Return the [X, Y] coordinate for the center point of the cell that contains the specified text.  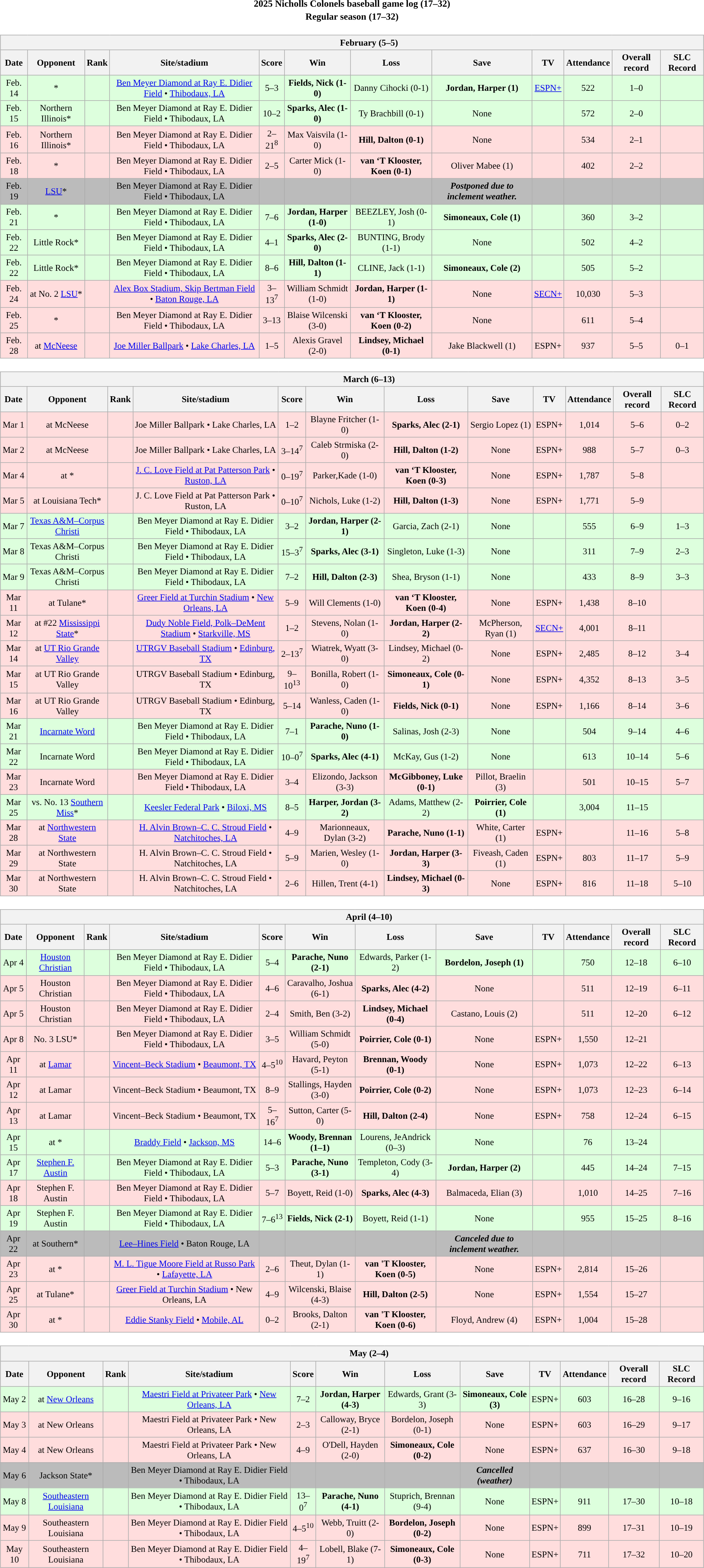
0–197 [292, 476]
van ‘T Klooster, Koen (0-4) [426, 602]
Brennan, Woody (0-1) [396, 1064]
2–137 [292, 653]
1,010 [588, 1193]
BUNTING, Brody (1-1) [391, 242]
Caravalho, Joshua (6-1) [320, 988]
Blaise Wilcenski (3-0) [317, 320]
Simoneaux, Cole (3) [495, 1399]
15–37 [292, 552]
Mar 28 [13, 833]
Woody, Brennan (1–1) [320, 1142]
Dudy Noble Field, Polk–DeMent Stadium • Starkville, MS [205, 628]
1,550 [588, 1039]
505 [588, 267]
9–17 [682, 1425]
Mar 21 [13, 731]
Mar 30 [13, 884]
BEEZLEY, Josh (0-1) [391, 217]
Jordan, Harper (2) [484, 1167]
Caleb Strmiska (2-0) [345, 450]
15–27 [636, 1295]
Fields, Nick (0-1) [426, 706]
Simoneaux, Cole (1) [482, 217]
816 [589, 884]
0–107 [292, 501]
Balmaceda, Elian (3) [484, 1193]
10–20 [682, 1554]
Sparks, Alec (3-1) [345, 552]
Edwards, Parker (1-2) [396, 962]
April (4–10) [352, 917]
Max Vaisvila (1-0) [317, 140]
Mar 7 [13, 526]
van ‘T Klooster, Koen (0-2) [391, 320]
Cancelled (weather) [495, 1475]
Havard, Peyton (5-1) [320, 1064]
1,004 [588, 1320]
Feb. 28 [14, 346]
Hill, Dalton (0-1) [391, 140]
Feb. 21 [14, 217]
12–18 [636, 962]
Parache, Nuno (1-1) [426, 833]
6–11 [682, 988]
13–24 [636, 1142]
May 8 [15, 1502]
May 3 [15, 1425]
March (6–13) [352, 379]
637 [585, 1450]
Ty Brachbill (0-1) [391, 113]
May (2–4) [352, 1353]
Alexis Gravel (2-0) [317, 346]
Feb. 25 [14, 320]
Feb. 18 [14, 166]
3–147 [292, 450]
15–28 [636, 1320]
Theut, Dylan (1-1) [320, 1269]
Parache, Nuno (3-1) [320, 1167]
311 [589, 552]
9–16 [682, 1399]
Lindsey, Michael (0-4) [396, 1013]
17–32 [634, 1554]
14–6 [272, 1142]
11–17 [637, 858]
758 [588, 1116]
May 2 [15, 1399]
13–07 [303, 1502]
Mar 1 [13, 425]
3–13 [272, 320]
7–9 [637, 552]
Jordan, Harper (1-0) [317, 217]
7–16 [682, 1193]
Smith, Ben (3-2) [320, 1013]
Feb. 19 [14, 191]
Hill, Dalton (1-1) [317, 267]
LSU* [56, 191]
803 [589, 858]
Eddie Stanky Field • Mobile, AL [185, 1320]
Edwards, Grant (3-3) [422, 1399]
5–2 [636, 267]
Poirrier, Cole (1) [500, 807]
Apr 8 [13, 1039]
Parache, Nuno (2-1) [320, 962]
CLINE, Jack (1-1) [391, 267]
Jackson State* [66, 1475]
2–1 [636, 140]
2,485 [589, 653]
360 [588, 217]
Simoneaux, Cole (0-2) [422, 1450]
Hill, Dalton (2-4) [396, 1116]
504 [589, 731]
8–10 [637, 602]
Apr 13 [13, 1116]
1–0 [636, 88]
1,787 [589, 476]
Wanless, Caden (1-0) [345, 706]
Apr 25 [13, 1295]
Fiveash, Caden (1) [500, 858]
Wiatrek, Wyatt (3-0) [345, 653]
McGibboney, Luke (0-1) [426, 782]
Lindsey, Michael (0-1) [391, 346]
2,814 [588, 1269]
Mar 2 [13, 450]
Feb. 14 [14, 88]
Stevens, Nolan (1-0) [345, 628]
11–16 [637, 833]
Mar 22 [13, 756]
9–18 [682, 1450]
M. L. Tigue Moore Field at Russo Park • Lafayette, LA [185, 1269]
Keesler Federal Park • Biloxi, MS [205, 807]
Poirrier, Cole (0-2) [396, 1090]
van ‘T Klooster, Koen (0-3) [426, 476]
6–13 [682, 1064]
Stuprich, Brennan (9-4) [422, 1502]
Canceled due to inclement weather. [484, 1244]
Parache, Nuno (4-1) [350, 1502]
6–9 [637, 526]
911 [585, 1502]
1,771 [589, 501]
Mar 29 [13, 858]
Hill, Dalton (1-2) [426, 450]
at #22 Mississippi State* [67, 628]
4–1 [272, 242]
McKay, Gus (1-2) [426, 756]
No. 3 LSU* [55, 1039]
1,438 [589, 602]
7–15 [682, 1167]
Alex Box Stadium, Skip Bertman Field • Baton Rouge, LA [184, 294]
May 6 [15, 1475]
3,004 [589, 807]
Shea, Bryson (1-1) [426, 577]
10–19 [682, 1528]
937 [588, 346]
8–6 [272, 267]
Mar 11 [13, 602]
Simoneaux, Cole (2) [482, 267]
15–25 [636, 1219]
Feb. 16 [14, 140]
Floyd, Andrew (4) [484, 1320]
Mar 25 [13, 807]
711 [585, 1554]
10–15 [637, 782]
10–2 [272, 113]
Sparks, Alec (2-0) [317, 242]
6–15 [682, 1116]
van 'T Klooster, Koen (0-5) [396, 1269]
Hillen, Trent (4-1) [345, 884]
988 [589, 450]
534 [588, 140]
11–18 [637, 884]
10–07 [292, 756]
0–1 [682, 346]
Nichols, Luke (1-2) [345, 501]
502 [588, 242]
Poirrier, Cole (0-1) [396, 1039]
1,166 [589, 706]
8–13 [637, 679]
van 'T Klooster, Koen (0-6) [396, 1320]
Apr 15 [13, 1142]
17–31 [634, 1528]
Apr 12 [13, 1090]
613 [589, 756]
Fields, Nick (2-1) [320, 1219]
Feb. 24 [14, 294]
William Schmidt (5-0) [320, 1039]
van ‘T Klooster, Koen (0-1) [391, 166]
vs. No. 13 Southern Miss* [67, 807]
572 [588, 113]
Carter Mick (1-0) [317, 166]
Simoneaux, Cole (0-3) [422, 1554]
Parache, Nuno (1-0) [345, 731]
Jordan, Harper (1) [482, 88]
Oliver Mabee (1) [482, 166]
10–14 [637, 756]
9–1013 [292, 679]
8–16 [682, 1219]
Jordan, Harper (2-2) [426, 628]
Mar 23 [13, 782]
9–14 [637, 731]
Mar 15 [13, 679]
2–5 [272, 166]
750 [588, 962]
14–25 [636, 1193]
1–3 [683, 526]
501 [589, 782]
Apr 4 [13, 962]
6–14 [682, 1090]
1,554 [588, 1295]
Apr 18 [13, 1193]
3–6 [683, 706]
Mar 12 [13, 628]
Mar 14 [13, 653]
Marien, Wesley (1-0) [345, 858]
Marionneaux, Dylan (3-2) [345, 833]
3–3 [683, 577]
William Schmidt (1-0) [317, 294]
8–5 [292, 807]
Hill, Dalton (2-5) [396, 1295]
Sparks, Alec (1-0) [317, 113]
Lourens, JeAndrick (0–3) [396, 1142]
Bordelon, Joseph (0-1) [422, 1425]
15–26 [636, 1269]
Webb, Truitt (2-0) [350, 1528]
14–24 [636, 1167]
2–2 [636, 166]
Wilcenski, Blaise (4-3) [320, 1295]
Blayne Fritcher (1-0) [345, 425]
Apr 30 [13, 1320]
May 10 [15, 1554]
Mar 4 [13, 476]
Apr 11 [13, 1064]
1,014 [589, 425]
Mar 8 [13, 552]
7–6 [272, 217]
Stallings, Hayden (3-0) [320, 1090]
Lobell, Blake (7-1) [350, 1554]
10,030 [588, 294]
Brooks, Dalton (2-1) [320, 1320]
5–10 [683, 884]
at Louisiana Tech* [67, 501]
10–18 [682, 1502]
16–28 [634, 1399]
Elizondo, Jackson (3-3) [345, 782]
433 [589, 577]
Jake Blackwell (1) [482, 346]
Jordan, Harper (1-1) [391, 294]
445 [588, 1167]
Sparks, Alec (4-3) [396, 1193]
16–29 [634, 1425]
Pillot, Braelin (3) [500, 782]
Jordan, Harper (2-1) [345, 526]
555 [589, 526]
Sergio Lopez (1) [500, 425]
7–613 [272, 1219]
Jordan, Harper (3-3) [426, 858]
Bordelon, Joseph (0-2) [422, 1528]
Lindsey, Michael (0-2) [426, 653]
4,001 [589, 628]
O'Dell, Hayden (2-0) [350, 1450]
Sparks, Alec (4-1) [345, 756]
3–137 [272, 294]
5–5 [636, 346]
Templeton, Cody (3-4) [396, 1167]
Lee–Hines Field • Baton Rouge, LA [185, 1244]
7–1 [292, 731]
Sparks, Alec (2-1) [426, 425]
Hill, Dalton (1-3) [426, 501]
Mar 5 [13, 501]
4,352 [589, 679]
955 [588, 1219]
Apr 17 [13, 1167]
0–3 [683, 450]
899 [585, 1528]
12–22 [636, 1064]
Fields, Nick (1-0) [317, 88]
Feb. 15 [14, 113]
Sparks, Alec (4-2) [396, 988]
Postponed due to inclement weather. [482, 191]
6–10 [682, 962]
402 [588, 166]
Mar 9 [13, 577]
Lindsey, Michael (0-3) [426, 884]
Adams, Matthew (2-2) [426, 807]
2–0 [636, 113]
Simoneaux, Cole (0-1) [426, 679]
Danny Cihocki (0-1) [391, 88]
February (5–5) [352, 42]
Apr 22 [13, 1244]
12–23 [636, 1090]
Bordelon, Joseph (1) [484, 962]
12–21 [636, 1039]
Harper, Jordan (3-2) [345, 807]
1–5 [272, 346]
2–218 [272, 140]
Mar 16 [13, 706]
Apr 23 [13, 1269]
at Southern* [55, 1244]
17–30 [634, 1502]
Apr 19 [13, 1219]
Boyett, Reid (1-1) [396, 1219]
5–167 [272, 1116]
Calloway, Bryce (2-1) [350, 1425]
4–2 [636, 242]
12–24 [636, 1116]
8–12 [637, 653]
Hill, Dalton (2-3) [345, 577]
522 [588, 88]
Garcia, Zach (2-1) [426, 526]
8–14 [637, 706]
May 9 [15, 1528]
16–30 [634, 1450]
5–14 [292, 706]
Sutton, Carter (5-0) [320, 1116]
Singleton, Luke (1-3) [426, 552]
Braddy Field • Jackson, MS [185, 1142]
Jordan, Harper (4-3) [350, 1399]
Will Clements (1-0) [345, 602]
Salinas, Josh (2-3) [426, 731]
Parker,Kade (1-0) [345, 476]
8–11 [637, 628]
Boyett, Reid (1-0) [320, 1193]
at No. 2 LSU* [56, 294]
2–4 [272, 1013]
May 4 [15, 1450]
6–12 [682, 1013]
12–19 [636, 988]
Castano, Louis (2) [484, 1013]
76 [588, 1142]
12–20 [636, 1013]
McPherson, Ryan (1) [500, 628]
611 [588, 320]
11–15 [637, 807]
Bonilla, Robert (1-0) [345, 679]
White, Carter (1) [500, 833]
4–197 [303, 1554]
